Provide the [x, y] coordinate of the cell's center where the given text is located.  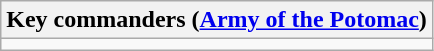
Key commanders (Army of the Potomac) [217, 20]
